Locate the cell with the specified text and output its [x, y] center coordinate. 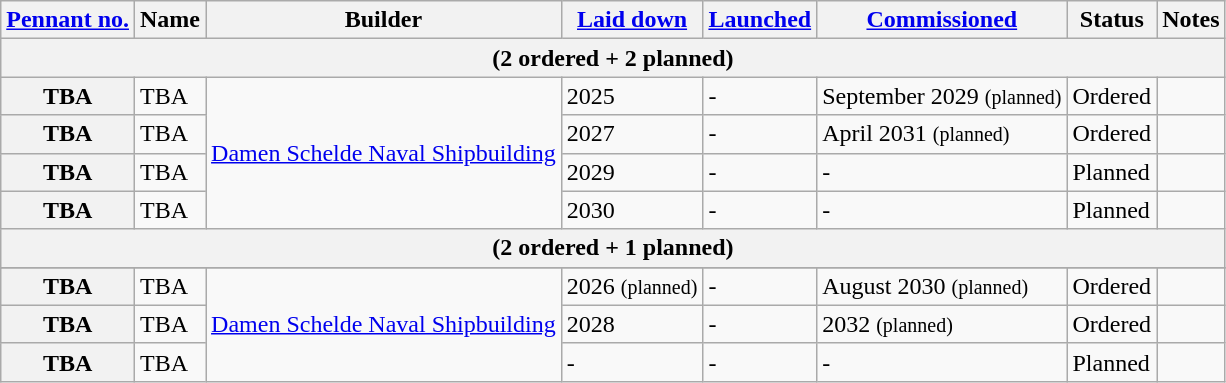
(2 ordered + 2 planned) [613, 58]
2028 [632, 324]
2029 [632, 172]
2025 [632, 96]
April 2031 (planned) [942, 134]
2026 (planned) [632, 286]
Status [1112, 20]
August 2030 (planned) [942, 286]
Launched [760, 20]
Commissioned [942, 20]
(2 ordered + 1 planned) [613, 248]
Laid down [632, 20]
2030 [632, 210]
Builder [384, 20]
2027 [632, 134]
September 2029 (planned) [942, 96]
Name [170, 20]
2032 (planned) [942, 324]
Notes [1191, 20]
Pennant no. [68, 20]
